Locate the cell with the specified text and output its [x, y] center coordinate. 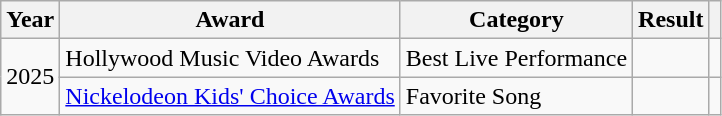
Favorite Song [516, 96]
2025 [30, 77]
Result [671, 20]
Award [230, 20]
Category [516, 20]
Nickelodeon Kids' Choice Awards [230, 96]
Year [30, 20]
Best Live Performance [516, 58]
Hollywood Music Video Awards [230, 58]
